Locate the cell with the specified text and output its [X, Y] center coordinate. 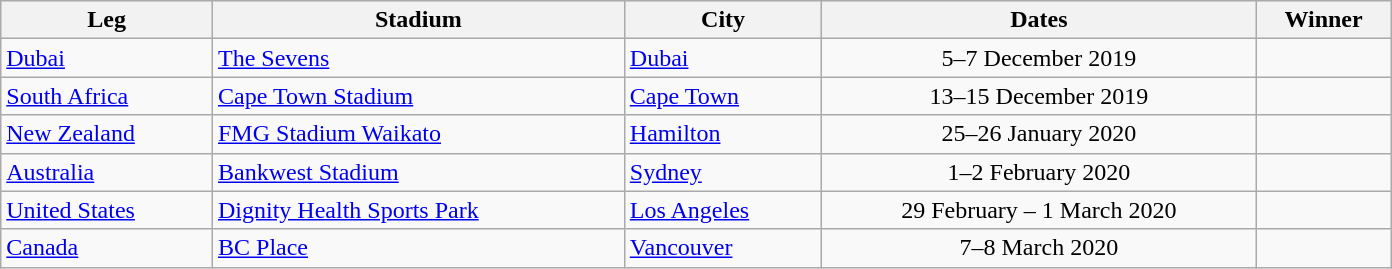
29 February – 1 March 2020 [1039, 210]
25–26 January 2020 [1039, 134]
Australia [107, 172]
Vancouver [723, 248]
13–15 December 2019 [1039, 96]
Cape Town [723, 96]
Sydney [723, 172]
Canada [107, 248]
Stadium [418, 20]
Hamilton [723, 134]
City [723, 20]
New Zealand [107, 134]
7–8 March 2020 [1039, 248]
Winner [1324, 20]
The Sevens [418, 58]
Cape Town Stadium [418, 96]
Los Angeles [723, 210]
South Africa [107, 96]
5–7 December 2019 [1039, 58]
FMG Stadium Waikato [418, 134]
1–2 February 2020 [1039, 172]
Leg [107, 20]
Bankwest Stadium [418, 172]
Dignity Health Sports Park [418, 210]
Dates [1039, 20]
BC Place [418, 248]
United States [107, 210]
